Detect which cell encompasses the target text, then output its [X, Y] center coordinate. 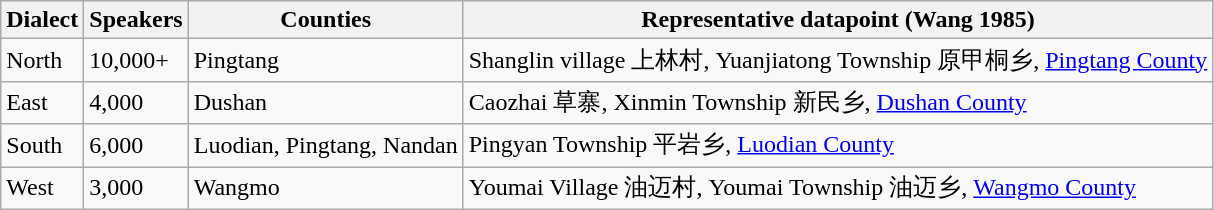
3,000 [136, 188]
Speakers [136, 20]
North [42, 60]
Wangmo [326, 188]
Dialect [42, 20]
Dushan [326, 102]
6,000 [136, 146]
Shanglin village 上林村, Yuanjiatong Township 原甲桐乡, Pingtang County [838, 60]
East [42, 102]
West [42, 188]
Counties [326, 20]
South [42, 146]
4,000 [136, 102]
10,000+ [136, 60]
Luodian, Pingtang, Nandan [326, 146]
Youmai Village 油迈村, Youmai Township 油迈乡, Wangmo County [838, 188]
Representative datapoint (Wang 1985) [838, 20]
Caozhai 草寨, Xinmin Township 新民乡, Dushan County [838, 102]
Pingtang [326, 60]
Pingyan Township 平岩乡, Luodian County [838, 146]
